For the text-containing cell, return its midpoint in [x, y] coordinate format. 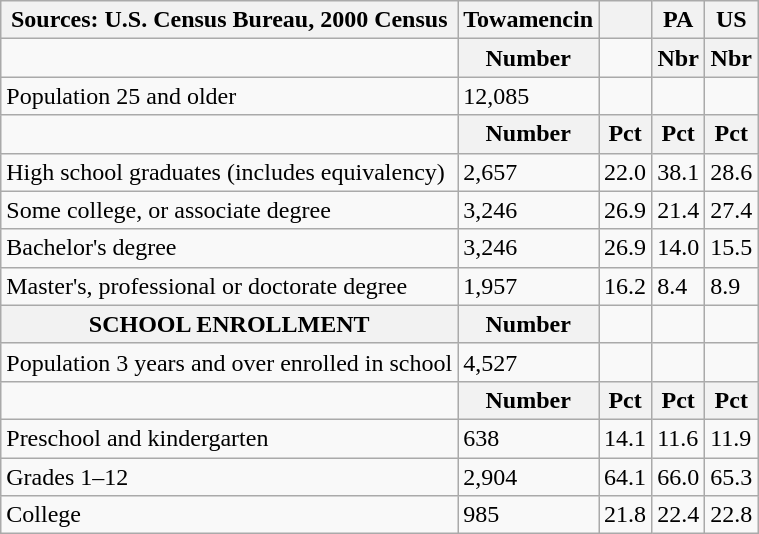
27.4 [732, 210]
2,657 [528, 172]
28.6 [732, 172]
PA [678, 20]
66.0 [678, 477]
22.8 [732, 515]
SCHOOL ENROLLMENT [230, 324]
College [230, 515]
11.9 [732, 438]
Bachelor's degree [230, 248]
21.4 [678, 210]
Sources: U.S. Census Bureau, 2000 Census [230, 20]
22.4 [678, 515]
21.8 [626, 515]
1,957 [528, 286]
638 [528, 438]
Towamencin [528, 20]
Some college, or associate degree [230, 210]
2,904 [528, 477]
Population 25 and older [230, 96]
14.0 [678, 248]
4,527 [528, 362]
8.4 [678, 286]
Master's, professional or doctorate degree [230, 286]
22.0 [626, 172]
Grades 1–12 [230, 477]
US [732, 20]
High school graduates (includes equivalency) [230, 172]
15.5 [732, 248]
Preschool and kindergarten [230, 438]
Population 3 years and over enrolled in school [230, 362]
11.6 [678, 438]
8.9 [732, 286]
14.1 [626, 438]
38.1 [678, 172]
985 [528, 515]
12,085 [528, 96]
65.3 [732, 477]
64.1 [626, 477]
16.2 [626, 286]
